Output the (X, Y) coordinate of the center of the cell containing the given text.  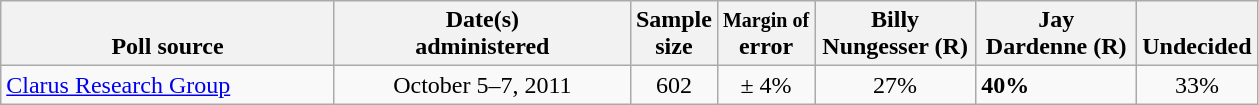
Samplesize (674, 34)
Poll source (168, 34)
33% (1197, 85)
JayDardenne (R) (1056, 34)
Date(s)administered (482, 34)
Billy Nungesser (R) (896, 34)
Clarus Research Group (168, 85)
± 4% (766, 85)
40% (1056, 85)
602 (674, 85)
October 5–7, 2011 (482, 85)
27% (896, 85)
Undecided (1197, 34)
Margin oferror (766, 34)
